From the cell containing the given text, extract its center point as [x, y] coordinate. 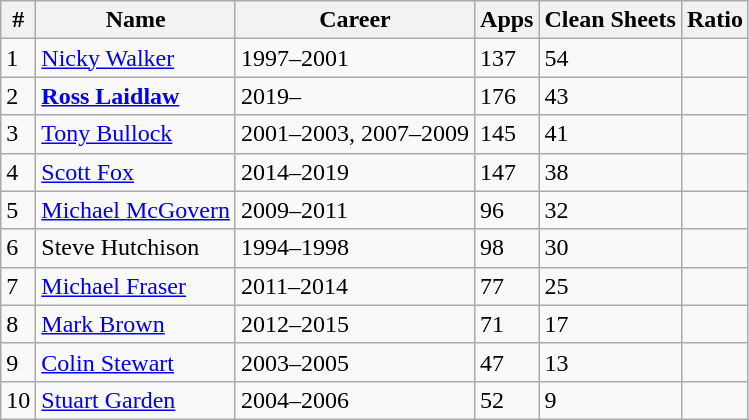
30 [610, 248]
1 [18, 58]
71 [507, 324]
Stuart Garden [136, 400]
3 [18, 134]
2014–2019 [354, 172]
Mark Brown [136, 324]
96 [507, 210]
98 [507, 248]
77 [507, 286]
Scott Fox [136, 172]
41 [610, 134]
8 [18, 324]
2 [18, 96]
Michael McGovern [136, 210]
25 [610, 286]
Name [136, 20]
10 [18, 400]
147 [507, 172]
52 [507, 400]
Ross Laidlaw [136, 96]
176 [507, 96]
7 [18, 286]
2011–2014 [354, 286]
Steve Hutchison [136, 248]
32 [610, 210]
Career [354, 20]
Ratio [714, 20]
1997–2001 [354, 58]
6 [18, 248]
2012–2015 [354, 324]
Clean Sheets [610, 20]
2009–2011 [354, 210]
13 [610, 362]
54 [610, 58]
43 [610, 96]
2019– [354, 96]
Tony Bullock [136, 134]
5 [18, 210]
17 [610, 324]
Nicky Walker [136, 58]
145 [507, 134]
47 [507, 362]
4 [18, 172]
Michael Fraser [136, 286]
2001–2003, 2007–2009 [354, 134]
1994–1998 [354, 248]
2003–2005 [354, 362]
# [18, 20]
Apps [507, 20]
137 [507, 58]
Colin Stewart [136, 362]
38 [610, 172]
2004–2006 [354, 400]
